Detect which cell encompasses the target text, then output its (x, y) center coordinate. 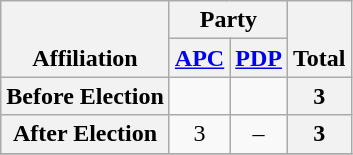
APC (199, 58)
Party (228, 20)
After Election (86, 134)
Before Election (86, 96)
Affiliation (86, 39)
– (259, 134)
PDP (259, 58)
Total (319, 39)
